From the cell containing the given text, extract its center point as (x, y) coordinate. 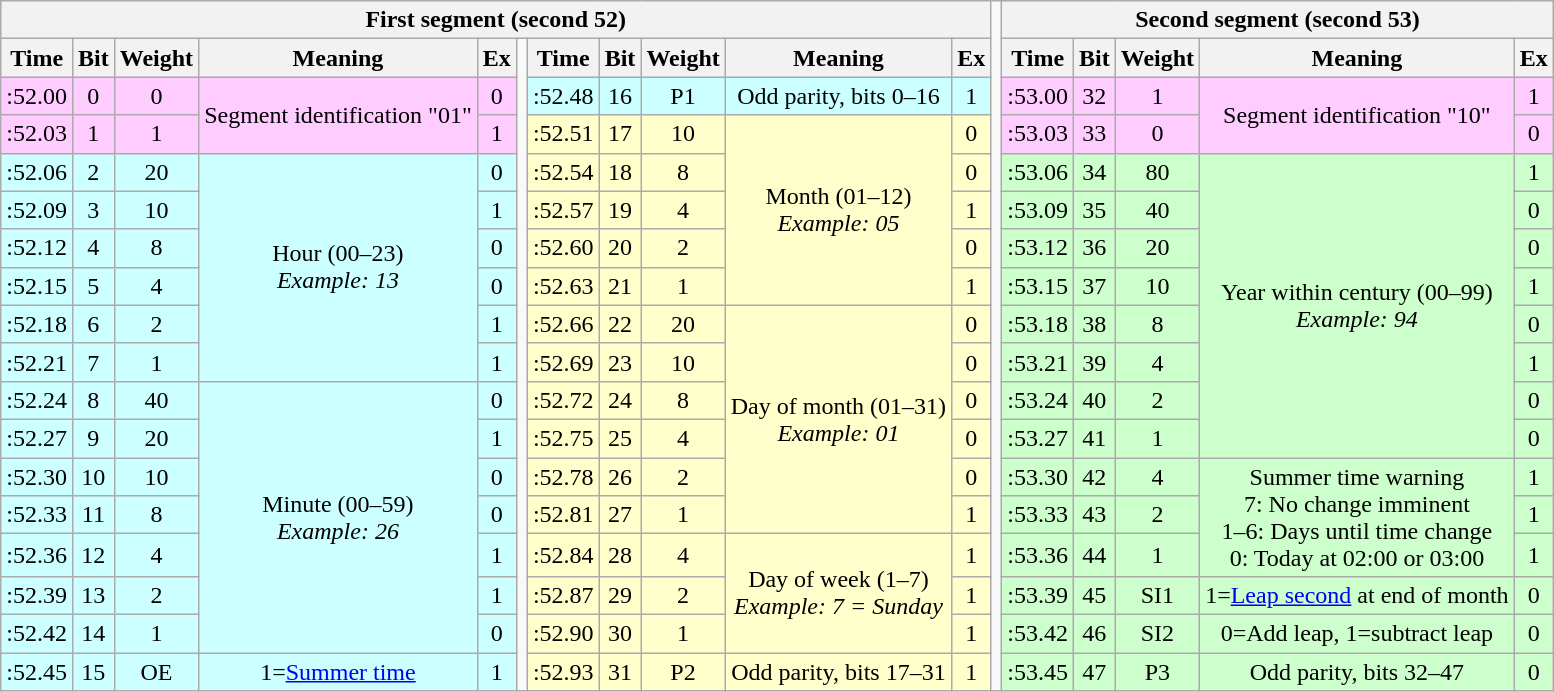
:53.24 (1038, 400)
:52.75 (563, 438)
31 (620, 672)
Hour (00–23)Example: 13 (338, 267)
46 (1094, 634)
27 (620, 515)
:53.03 (1038, 134)
0=Add leap, 1=subtract leap (1358, 634)
42 (1094, 477)
33 (1094, 134)
19 (620, 210)
:52.21 (37, 362)
Segment identification "01" (338, 115)
:52.90 (563, 634)
:52.54 (563, 172)
:52.45 (37, 672)
15 (93, 672)
Second segment (second 53) (1278, 20)
:53.00 (1038, 96)
P1 (683, 96)
11 (93, 515)
1=Summer time (338, 672)
:53.30 (1038, 477)
1=Leap second at end of month (1358, 596)
:52.36 (37, 556)
Odd parity, bits 17–31 (838, 672)
:52.00 (37, 96)
:53.45 (1038, 672)
12 (93, 556)
25 (620, 438)
:52.66 (563, 324)
OE (156, 672)
39 (1094, 362)
16 (620, 96)
13 (93, 596)
:52.60 (563, 248)
:52.12 (37, 248)
:53.21 (1038, 362)
:52.57 (563, 210)
Day of week (1–7)Example: 7 = Sunday (838, 594)
21 (620, 286)
41 (1094, 438)
:52.78 (563, 477)
:53.36 (1038, 556)
:52.03 (37, 134)
26 (620, 477)
:52.27 (37, 438)
:52.48 (563, 96)
:52.39 (37, 596)
17 (620, 134)
22 (620, 324)
23 (620, 362)
P2 (683, 672)
34 (1094, 172)
24 (620, 400)
Segment identification "10" (1358, 115)
:52.15 (37, 286)
80 (1157, 172)
First segment (second 52) (496, 20)
:53.42 (1038, 634)
32 (1094, 96)
18 (620, 172)
28 (620, 556)
Minute (00–59)Example: 26 (338, 516)
:52.69 (563, 362)
3 (93, 210)
:52.93 (563, 672)
:53.39 (1038, 596)
35 (1094, 210)
:53.06 (1038, 172)
Odd parity, bits 32–47 (1358, 672)
:52.63 (563, 286)
:52.81 (563, 515)
5 (93, 286)
Summer time warning7: No change imminent1–6: Days until time change0: Today at 02:00 or 03:00 (1358, 518)
47 (1094, 672)
:52.51 (563, 134)
:52.24 (37, 400)
30 (620, 634)
44 (1094, 556)
6 (93, 324)
:53.27 (1038, 438)
:53.09 (1038, 210)
43 (1094, 515)
SI2 (1157, 634)
:53.12 (1038, 248)
:53.15 (1038, 286)
9 (93, 438)
36 (1094, 248)
29 (620, 596)
37 (1094, 286)
14 (93, 634)
SI1 (1157, 596)
:52.87 (563, 596)
:53.33 (1038, 515)
:52.18 (37, 324)
:52.30 (37, 477)
:52.09 (37, 210)
:52.72 (563, 400)
Day of month (01–31)Example: 01 (838, 419)
Odd parity, bits 0–16 (838, 96)
Month (01–12)Example: 05 (838, 210)
38 (1094, 324)
:52.06 (37, 172)
:52.33 (37, 515)
:52.84 (563, 556)
45 (1094, 596)
:52.42 (37, 634)
P3 (1157, 672)
7 (93, 362)
:53.18 (1038, 324)
Year within century (00–99)Example: 94 (1358, 305)
